Determine the [X, Y] coordinate at the center of the cell enclosing the given text.  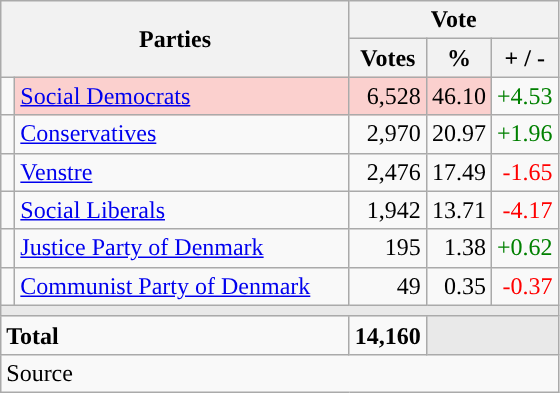
-0.37 [524, 286]
49 [388, 286]
+1.96 [524, 134]
-4.17 [524, 210]
% [458, 58]
+ / - [524, 58]
14,160 [388, 335]
195 [388, 248]
-1.65 [524, 172]
+4.53 [524, 96]
2,970 [388, 134]
13.71 [458, 210]
Social Democrats [182, 96]
Communist Party of Denmark [182, 286]
Parties [176, 39]
46.10 [458, 96]
Justice Party of Denmark [182, 248]
2,476 [388, 172]
1,942 [388, 210]
6,528 [388, 96]
Votes [388, 58]
Social Liberals [182, 210]
Vote [454, 20]
1.38 [458, 248]
Total [176, 335]
Source [280, 373]
0.35 [458, 286]
Venstre [182, 172]
+0.62 [524, 248]
20.97 [458, 134]
17.49 [458, 172]
Conservatives [182, 134]
